Capture the cell that displays the provided text and extract its [x, y] central coordinate. 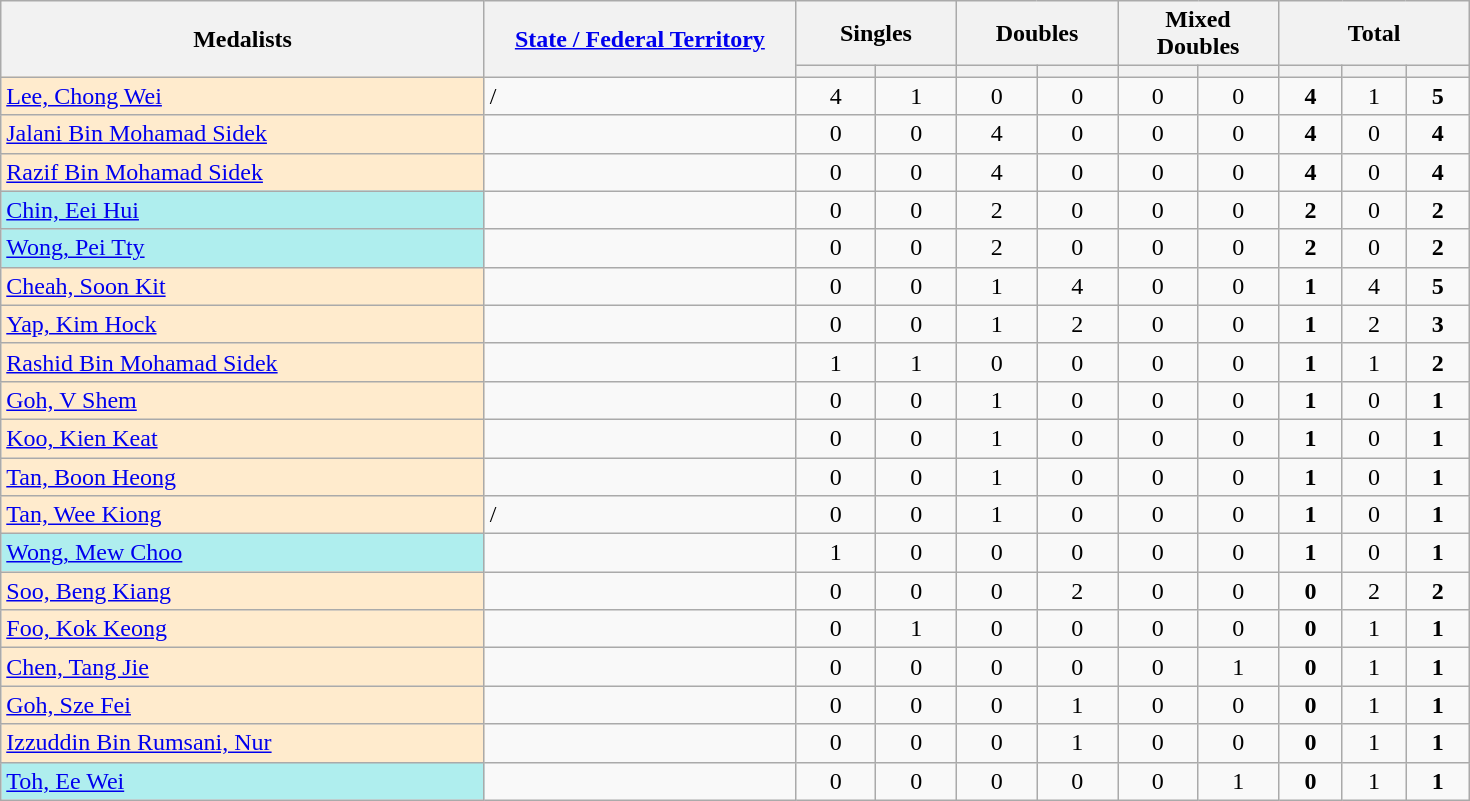
State / Federal Territory [640, 39]
Wong, Pei Tty [243, 248]
Goh, V Shem [243, 400]
Chen, Tang Jie [243, 667]
Chin, Eei Hui [243, 210]
Singles [876, 34]
Soo, Beng Kiang [243, 591]
Total [1374, 34]
Goh, Sze Fei [243, 705]
Medalists [243, 39]
Yap, Kim Hock [243, 324]
Cheah, Soon Kit [243, 286]
Foo, Kok Keong [243, 629]
Koo, Kien Keat [243, 438]
Mixed Doubles [1198, 34]
Toh, Ee Wei [243, 781]
Wong, Mew Choo [243, 553]
Jalani Bin Mohamad Sidek [243, 134]
Doubles [1036, 34]
3 [1438, 324]
Rashid Bin Mohamad Sidek [243, 362]
Lee, Chong Wei [243, 96]
Izzuddin Bin Rumsani, Nur [243, 743]
Tan, Boon Heong [243, 477]
Tan, Wee Kiong [243, 515]
Razif Bin Mohamad Sidek [243, 172]
